Search for the cell housing the specified text and yield its [X, Y] center coordinate. 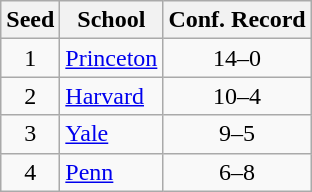
Yale [112, 134]
1 [30, 58]
4 [30, 172]
Harvard [112, 96]
9–5 [237, 134]
Conf. Record [237, 20]
Princeton [112, 58]
14–0 [237, 58]
Penn [112, 172]
2 [30, 96]
School [112, 20]
6–8 [237, 172]
3 [30, 134]
Seed [30, 20]
10–4 [237, 96]
